Return [X, Y] of the center of cell containing provided text 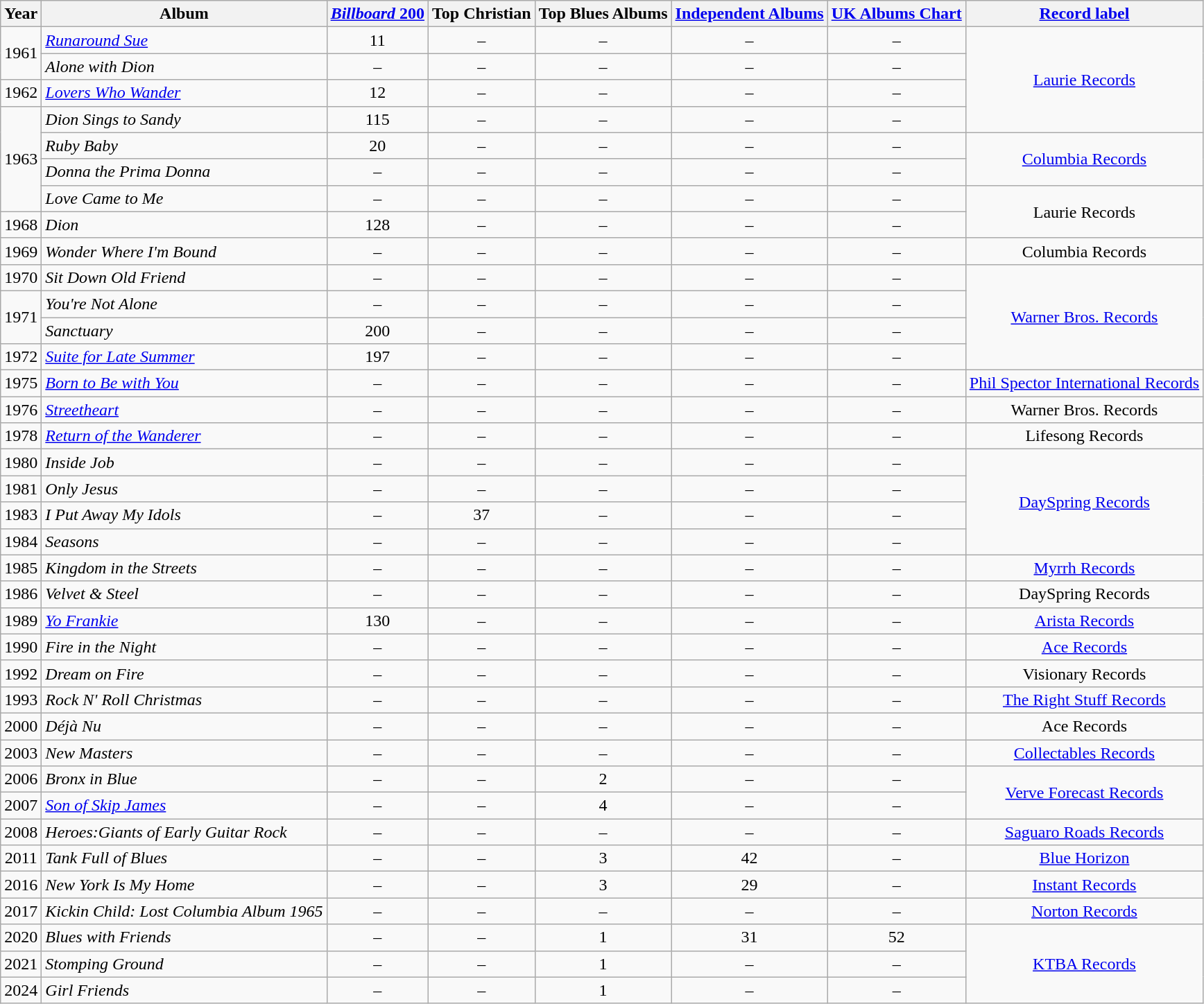
The Right Stuff Records [1084, 700]
Kickin Child: Lost Columbia Album 1965 [184, 911]
New Masters [184, 752]
Inside Job [184, 462]
Velvet & Steel [184, 594]
1969 [21, 251]
Déjà Nu [184, 726]
2021 [21, 964]
Verve Forecast Records [1084, 793]
Arista Records [1084, 621]
31 [749, 937]
2020 [21, 937]
Dion Sings to Sandy [184, 119]
1978 [21, 436]
Album [184, 14]
Sanctuary [184, 331]
1961 [21, 53]
Donna the Prima Donna [184, 172]
197 [377, 357]
42 [749, 858]
Love Came to Me [184, 198]
Collectables Records [1084, 752]
Suite for Late Summer [184, 357]
2006 [21, 779]
2003 [21, 752]
Rock N' Roll Christmas [184, 700]
1981 [21, 489]
2011 [21, 858]
KTBA Records [1084, 964]
200 [377, 331]
2017 [21, 911]
Seasons [184, 542]
130 [377, 621]
1976 [21, 410]
2007 [21, 806]
Tank Full of Blues [184, 858]
1970 [21, 277]
1993 [21, 700]
Top Blues Albums [603, 14]
1975 [21, 383]
1986 [21, 594]
1984 [21, 542]
I Put Away My Idols [184, 515]
1968 [21, 225]
Yo Frankie [184, 621]
Top Christian [482, 14]
2000 [21, 726]
2016 [21, 885]
1971 [21, 317]
New York Is My Home [184, 885]
20 [377, 146]
Blue Horizon [1084, 858]
Wonder Where I'm Bound [184, 251]
Stomping Ground [184, 964]
Heroes:Giants of Early Guitar Rock [184, 832]
Alone with Dion [184, 67]
Lovers Who Wander [184, 93]
115 [377, 119]
Year [21, 14]
37 [482, 515]
Kingdom in the Streets [184, 568]
Instant Records [1084, 885]
Visionary Records [1084, 673]
1983 [21, 515]
Fire in the Night [184, 647]
Sit Down Old Friend [184, 277]
4 [603, 806]
Phil Spector International Records [1084, 383]
1985 [21, 568]
12 [377, 93]
1962 [21, 93]
1980 [21, 462]
Record label [1084, 14]
1972 [21, 357]
Norton Records [1084, 911]
Lifesong Records [1084, 436]
Bronx in Blue [184, 779]
11 [377, 40]
Saguaro Roads Records [1084, 832]
1963 [21, 159]
Streetheart [184, 410]
1992 [21, 673]
Billboard 200 [377, 14]
2008 [21, 832]
Dion [184, 225]
2024 [21, 990]
Blues with Friends [184, 937]
Girl Friends [184, 990]
29 [749, 885]
1990 [21, 647]
Runaround Sue [184, 40]
Son of Skip James [184, 806]
Independent Albums [749, 14]
Return of the Wanderer [184, 436]
1989 [21, 621]
Only Jesus [184, 489]
52 [896, 937]
Born to Be with You [184, 383]
Ruby Baby [184, 146]
UK Albums Chart [896, 14]
2 [603, 779]
Myrrh Records [1084, 568]
128 [377, 225]
You're Not Alone [184, 304]
Dream on Fire [184, 673]
